Determine the (X, Y) coordinate at the center of the cell enclosing the given text.  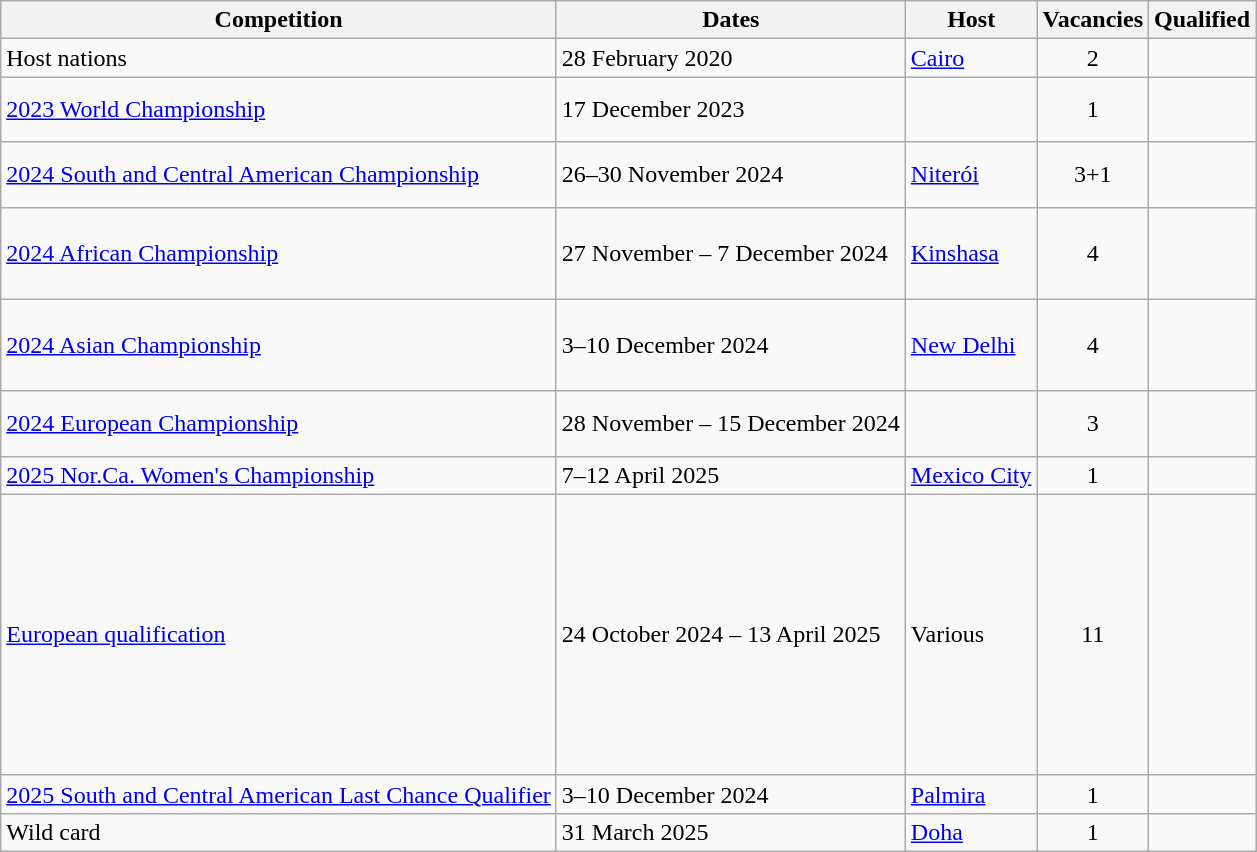
7–12 April 2025 (730, 475)
2025 Nor.Ca. Women's Championship (279, 475)
3+1 (1093, 174)
New Delhi (971, 345)
Various (971, 634)
Host nations (279, 58)
2024 South and Central American Championship (279, 174)
2023 World Championship (279, 110)
26–30 November 2024 (730, 174)
Vacancies (1093, 20)
17 December 2023 (730, 110)
24 October 2024 – 13 April 2025 (730, 634)
Niterói (971, 174)
Palmira (971, 794)
11 (1093, 634)
31 March 2025 (730, 832)
2024 African Championship (279, 253)
2025 South and Central American Last Chance Qualifier (279, 794)
2024 European Championship (279, 424)
Host (971, 20)
27 November – 7 December 2024 (730, 253)
2 (1093, 58)
3 (1093, 424)
2024 Asian Championship (279, 345)
28 February 2020 (730, 58)
Dates (730, 20)
Wild card (279, 832)
Mexico City (971, 475)
Doha (971, 832)
Qualified (1202, 20)
European qualification (279, 634)
Kinshasa (971, 253)
Cairo (971, 58)
Competition (279, 20)
28 November – 15 December 2024 (730, 424)
